Capture the cell that displays the provided text and extract its [X, Y] central coordinate. 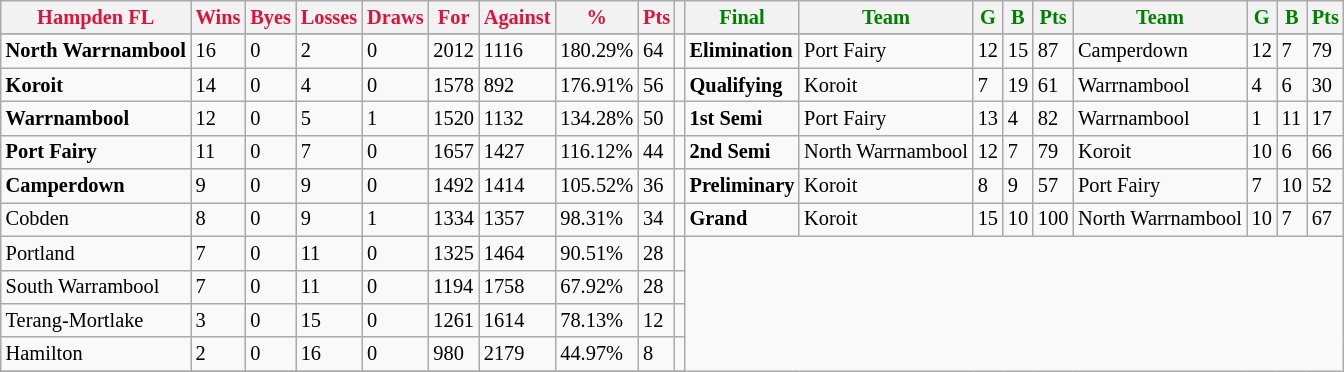
1334 [453, 219]
For [453, 17]
980 [453, 354]
64 [656, 51]
2179 [518, 354]
Portland [96, 253]
17 [1326, 118]
Elimination [742, 51]
1194 [453, 287]
78.13% [596, 320]
57 [1053, 186]
5 [329, 118]
Hampden FL [96, 17]
Cobden [96, 219]
176.91% [596, 85]
98.31% [596, 219]
Byes [270, 17]
1427 [518, 152]
2012 [453, 51]
1464 [518, 253]
52 [1326, 186]
Final [742, 17]
Grand [742, 219]
Against [518, 17]
1325 [453, 253]
Terang-Mortlake [96, 320]
100 [1053, 219]
1492 [453, 186]
South Warrambool [96, 287]
3 [218, 320]
66 [1326, 152]
2nd Semi [742, 152]
1261 [453, 320]
44.97% [596, 354]
105.52% [596, 186]
116.12% [596, 152]
44 [656, 152]
Qualifying [742, 85]
90.51% [596, 253]
Hamilton [96, 354]
1st Semi [742, 118]
1357 [518, 219]
19 [1018, 85]
1116 [518, 51]
13 [988, 118]
61 [1053, 85]
30 [1326, 85]
180.29% [596, 51]
Wins [218, 17]
67.92% [596, 287]
34 [656, 219]
134.28% [596, 118]
% [596, 17]
50 [656, 118]
82 [1053, 118]
1520 [453, 118]
14 [218, 85]
1414 [518, 186]
892 [518, 85]
Preliminary [742, 186]
Losses [329, 17]
56 [656, 85]
87 [1053, 51]
36 [656, 186]
1657 [453, 152]
1132 [518, 118]
1614 [518, 320]
1578 [453, 85]
Draws [395, 17]
1758 [518, 287]
67 [1326, 219]
